Pinpoint the cell where the given text exists, returning its [X, Y] midpoint coordinate. 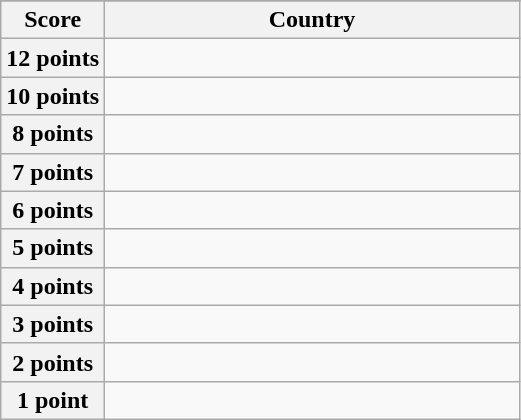
10 points [53, 96]
2 points [53, 362]
7 points [53, 172]
8 points [53, 134]
Country [312, 20]
12 points [53, 58]
4 points [53, 286]
6 points [53, 210]
1 point [53, 400]
5 points [53, 248]
Score [53, 20]
3 points [53, 324]
